Detect which cell encompasses the target text, then output its (x, y) center coordinate. 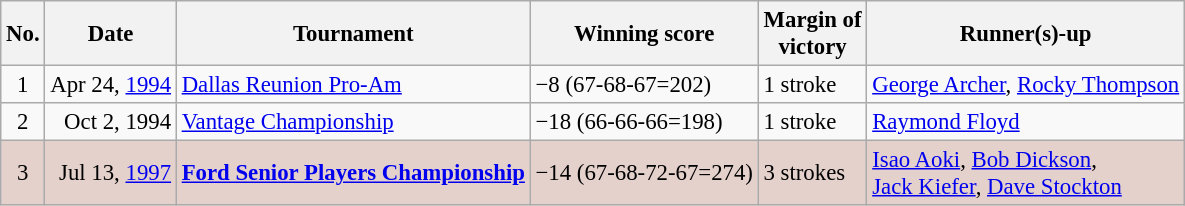
Apr 24, 1994 (110, 85)
George Archer, Rocky Thompson (1026, 85)
−18 (66-66-66=198) (644, 122)
Raymond Floyd (1026, 122)
Jul 13, 1997 (110, 174)
−14 (67-68-72-67=274) (644, 174)
3 (23, 174)
Dallas Reunion Pro-Am (353, 85)
1 (23, 85)
2 (23, 122)
Isao Aoki, Bob Dickson, Jack Kiefer, Dave Stockton (1026, 174)
Tournament (353, 34)
No. (23, 34)
Runner(s)-up (1026, 34)
Vantage Championship (353, 122)
Winning score (644, 34)
Oct 2, 1994 (110, 122)
Date (110, 34)
Ford Senior Players Championship (353, 174)
3 strokes (812, 174)
−8 (67-68-67=202) (644, 85)
Margin ofvictory (812, 34)
